For the text-containing cell, return its midpoint in [X, Y] coordinate format. 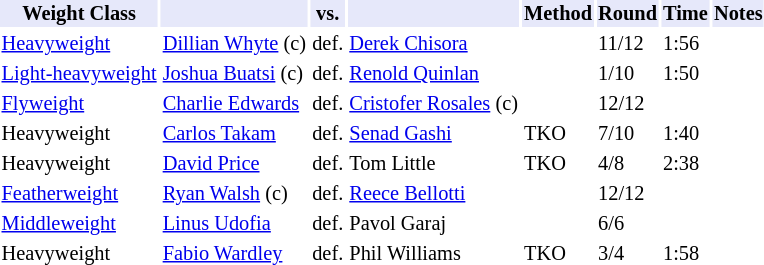
1/10 [628, 74]
vs. [328, 14]
Joshua Buatsi (c) [234, 74]
Ryan Walsh (c) [234, 194]
Flyweight [79, 104]
Senad Gashi [434, 134]
1:40 [685, 134]
Featherweight [79, 194]
11/12 [628, 44]
Tom Little [434, 164]
Renold Quinlan [434, 74]
Carlos Takam [234, 134]
Linus Udofia [234, 224]
Method [558, 14]
Charlie Edwards [234, 104]
7/10 [628, 134]
Weight Class [79, 14]
Cristofer Rosales (c) [434, 104]
Dillian Whyte (c) [234, 44]
Round [628, 14]
1:50 [685, 74]
Pavol Garaj [434, 224]
Light-heavyweight [79, 74]
Time [685, 14]
6/6 [628, 224]
Reece Bellotti [434, 194]
Middleweight [79, 224]
David Price [234, 164]
Derek Chisora [434, 44]
2:38 [685, 164]
Notes [738, 14]
4/8 [628, 164]
1:56 [685, 44]
